Scan for the cell matching the given text and deliver its (X, Y) coordinate at center. 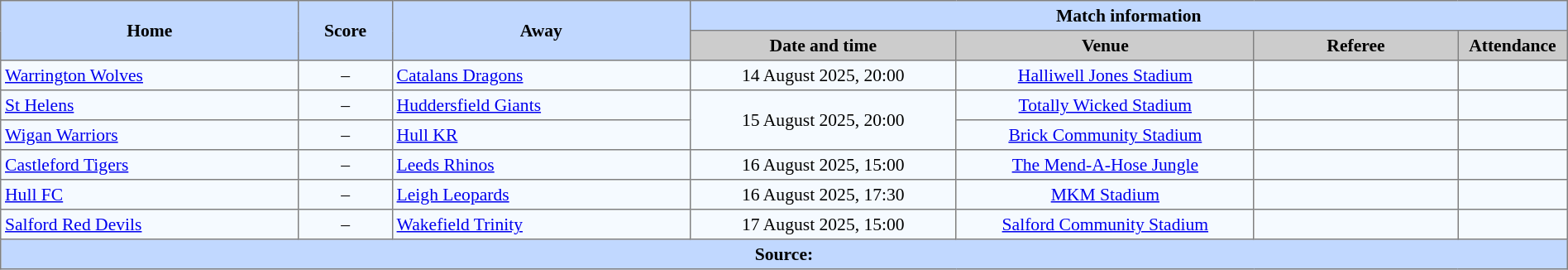
14 August 2025, 20:00 (823, 75)
Totally Wicked Stadium (1105, 105)
17 August 2025, 15:00 (823, 224)
Hull FC (150, 195)
Leigh Leopards (541, 195)
16 August 2025, 17:30 (823, 195)
Score (346, 31)
Leeds Rhinos (541, 165)
Warrington Wolves (150, 75)
Wigan Warriors (150, 135)
Match information (1128, 16)
Salford Red Devils (150, 224)
Salford Community Stadium (1105, 224)
Brick Community Stadium (1105, 135)
Hull KR (541, 135)
16 August 2025, 15:00 (823, 165)
Catalans Dragons (541, 75)
15 August 2025, 20:00 (823, 120)
Wakefield Trinity (541, 224)
Venue (1105, 46)
Huddersfield Giants (541, 105)
St Helens (150, 105)
Home (150, 31)
Attendance (1513, 46)
Halliwell Jones Stadium (1105, 75)
Castleford Tigers (150, 165)
The Mend-A-Hose Jungle (1105, 165)
Source: (784, 254)
MKM Stadium (1105, 195)
Referee (1355, 46)
Away (541, 31)
Date and time (823, 46)
